Return [X, Y] of the center of cell containing provided text 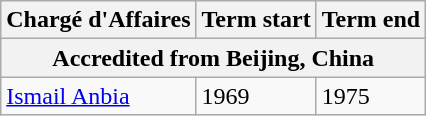
Chargé d'Affaires [98, 20]
Ismail Anbia [98, 96]
1975 [371, 96]
1969 [256, 96]
Accredited from Beijing, China [214, 58]
Term end [371, 20]
Term start [256, 20]
